Provide the (X, Y) coordinate of the cell's center where the given text is located.  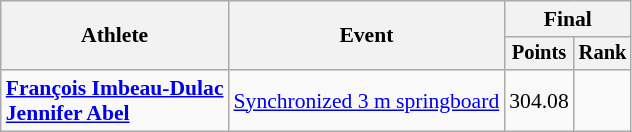
304.08 (538, 100)
Rank (603, 54)
Athlete (115, 36)
Points (538, 54)
Final (568, 19)
François Imbeau-DulacJennifer Abel (115, 100)
Synchronized 3 m springboard (367, 100)
Event (367, 36)
